Pinpoint the cell where the given text exists, returning its (x, y) midpoint coordinate. 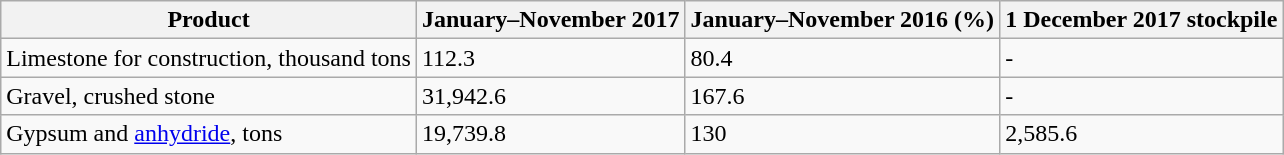
2,585.6 (1142, 134)
Gravel, crushed stone (209, 96)
31,942.6 (550, 96)
80.4 (842, 58)
January–November 2016 (%) (842, 20)
112.3 (550, 58)
130 (842, 134)
167.6 (842, 96)
1 December 2017 stockpile (1142, 20)
Product (209, 20)
19,739.8 (550, 134)
Gypsum and anhydride, tons (209, 134)
January–November 2017 (550, 20)
Limestone for construction, thousand tons (209, 58)
